Determine the [x, y] coordinate at the center of the cell enclosing the given text.  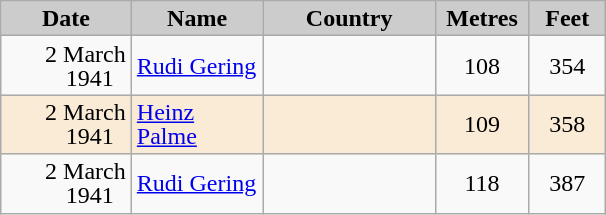
Name [197, 18]
118 [482, 184]
109 [482, 124]
Feet [568, 18]
354 [568, 66]
Date [66, 18]
358 [568, 124]
Country [350, 18]
108 [482, 66]
387 [568, 184]
Heinz Palme [197, 124]
Metres [482, 18]
